Extract the [X, Y] coordinate from the center of the cell holding the provided text.  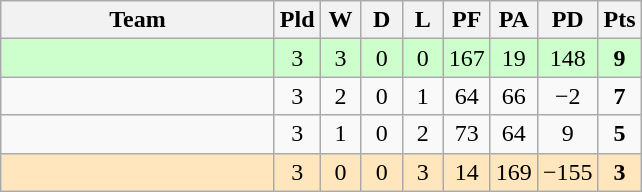
−2 [568, 96]
66 [514, 96]
PF [466, 20]
D [382, 20]
−155 [568, 172]
73 [466, 134]
19 [514, 58]
PA [514, 20]
167 [466, 58]
14 [466, 172]
7 [620, 96]
Team [138, 20]
L [422, 20]
169 [514, 172]
Pts [620, 20]
Pld [297, 20]
W [340, 20]
PD [568, 20]
148 [568, 58]
5 [620, 134]
